Search for the cell housing the specified text and yield its (x, y) center coordinate. 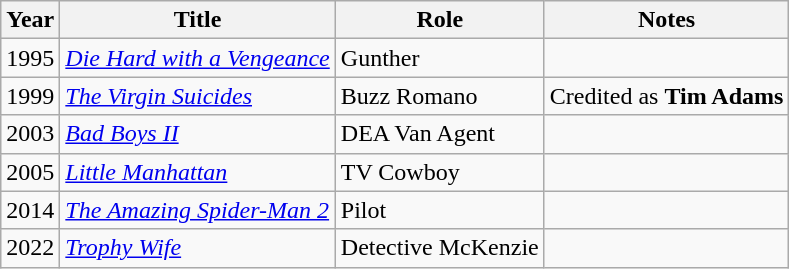
Gunther (440, 58)
2005 (30, 172)
Notes (666, 20)
The Virgin Suicides (198, 96)
2014 (30, 210)
Buzz Romano (440, 96)
Detective McKenzie (440, 248)
The Amazing Spider-Man 2 (198, 210)
Role (440, 20)
Little Manhattan (198, 172)
Title (198, 20)
1999 (30, 96)
Trophy Wife (198, 248)
DEA Van Agent (440, 134)
TV Cowboy (440, 172)
1995 (30, 58)
Die Hard with a Vengeance (198, 58)
Year (30, 20)
Pilot (440, 210)
Credited as Tim Adams (666, 96)
Bad Boys II (198, 134)
2022 (30, 248)
2003 (30, 134)
